Search for the cell housing the specified text and yield its (X, Y) center coordinate. 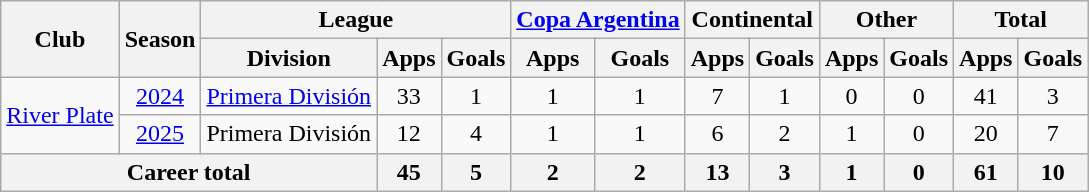
4 (476, 134)
Season (160, 39)
45 (409, 172)
Continental (752, 20)
10 (1053, 172)
River Plate (60, 115)
6 (717, 134)
Total (1021, 20)
33 (409, 96)
Division (289, 58)
Other (886, 20)
2025 (160, 134)
41 (986, 96)
61 (986, 172)
5 (476, 172)
Club (60, 39)
20 (986, 134)
Copa Argentina (598, 20)
12 (409, 134)
Career total (189, 172)
2024 (160, 96)
13 (717, 172)
League (356, 20)
